Return the [X, Y] coordinate for the center point of the cell that contains the specified text.  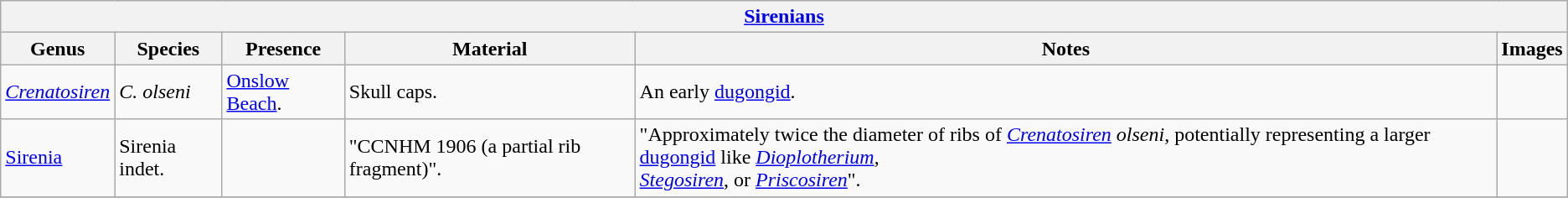
Material [489, 49]
Sirenia [58, 158]
C. olseni [168, 92]
Genus [58, 49]
"CCNHM 1906 (a partial rib fragment)". [489, 158]
Skull caps. [489, 92]
Images [1532, 49]
Crenatosiren [58, 92]
Presence [283, 49]
Sirenians [784, 17]
Notes [1065, 49]
Onslow Beach. [283, 92]
Sirenia indet. [168, 158]
An early dugongid. [1065, 92]
Species [168, 49]
